Pinpoint the cell where the given text exists, returning its (x, y) midpoint coordinate. 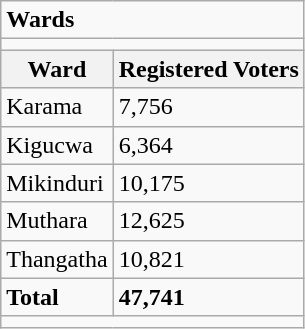
12,625 (208, 221)
Registered Voters (208, 69)
10,821 (208, 259)
10,175 (208, 183)
7,756 (208, 107)
Wards (153, 20)
Mikinduri (57, 183)
Ward (57, 69)
Kigucwa (57, 145)
6,364 (208, 145)
Karama (57, 107)
Muthara (57, 221)
Thangatha (57, 259)
47,741 (208, 297)
Total (57, 297)
